Return the (X, Y) coordinate for the center point of the cell that contains the specified text.  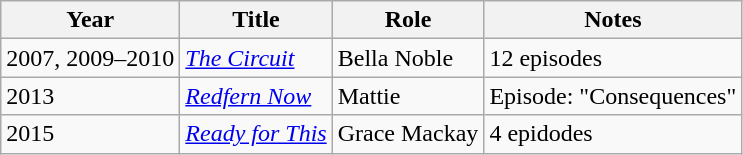
Bella Noble (408, 58)
Episode: "Consequences" (613, 96)
2015 (90, 134)
The Circuit (256, 58)
Notes (613, 20)
Year (90, 20)
Ready for This (256, 134)
Title (256, 20)
Role (408, 20)
4 epidodes (613, 134)
Mattie (408, 96)
Redfern Now (256, 96)
2013 (90, 96)
12 episodes (613, 58)
2007, 2009–2010 (90, 58)
Grace Mackay (408, 134)
